Return the (x, y) coordinate for the center point of the cell that contains the specified text.  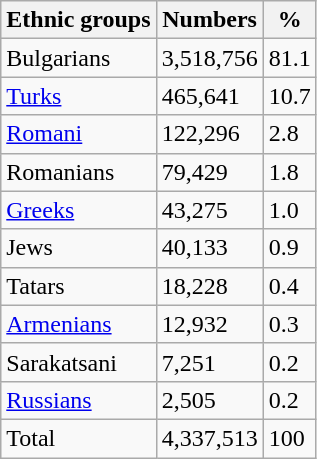
4,337,513 (210, 438)
Numbers (210, 20)
1.0 (290, 210)
Bulgarians (78, 58)
Armenians (78, 324)
122,296 (210, 134)
Romani (78, 134)
465,641 (210, 96)
Tatars (78, 286)
3,518,756 (210, 58)
Ethnic groups (78, 20)
43,275 (210, 210)
Total (78, 438)
Russians (78, 400)
7,251 (210, 362)
% (290, 20)
79,429 (210, 172)
0.3 (290, 324)
Sarakatsani (78, 362)
100 (290, 438)
18,228 (210, 286)
Greeks (78, 210)
0.4 (290, 286)
40,133 (210, 248)
1.8 (290, 172)
10.7 (290, 96)
12,932 (210, 324)
Romanians (78, 172)
Jews (78, 248)
81.1 (290, 58)
2,505 (210, 400)
0.9 (290, 248)
2.8 (290, 134)
Turks (78, 96)
